Pinpoint the cell where the given text exists, returning its (x, y) midpoint coordinate. 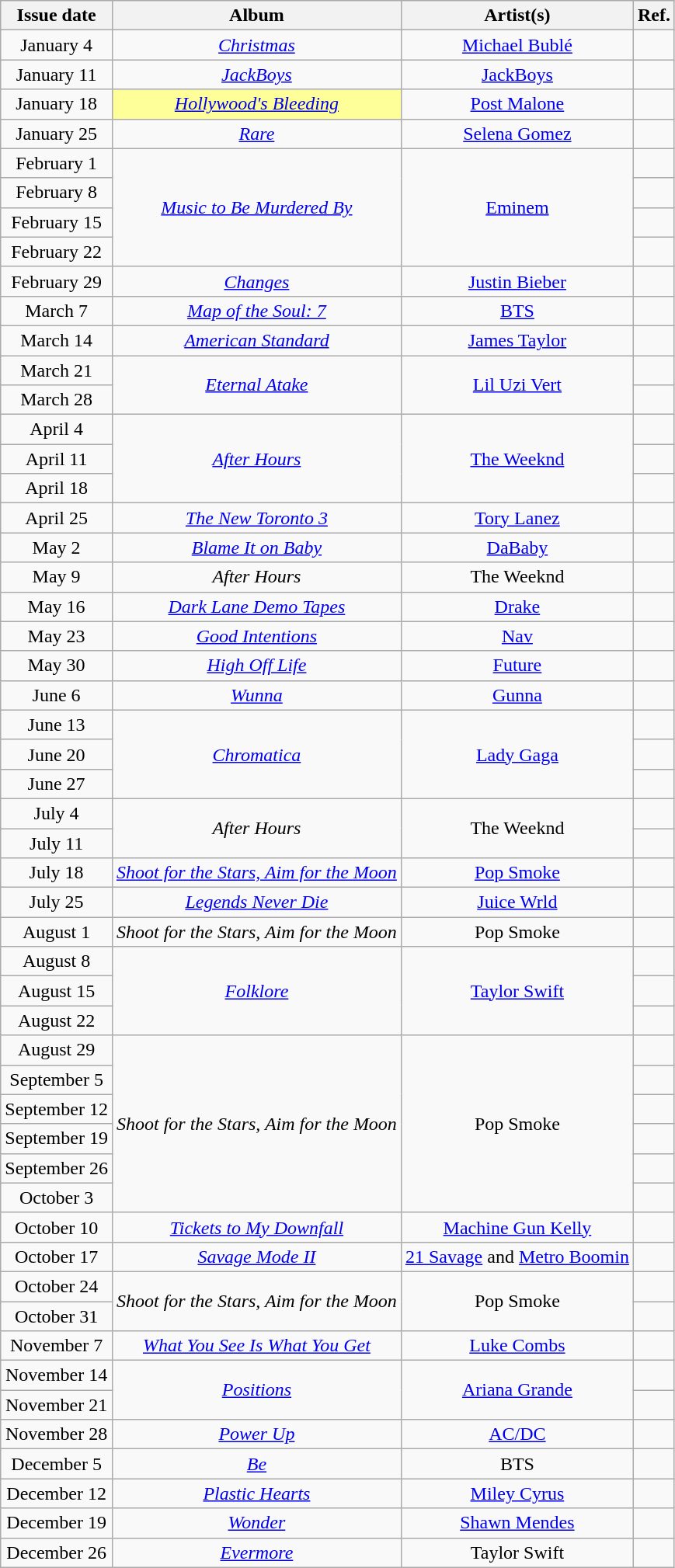
August 29 (57, 1050)
Wonder (256, 1523)
May 30 (57, 666)
March 21 (57, 370)
Good Intentions (256, 636)
Positions (256, 1390)
Post Malone (517, 104)
April 25 (57, 518)
AC/DC (517, 1434)
Folklore (256, 991)
May 23 (57, 636)
Dark Lane Demo Tapes (256, 607)
The New Toronto 3 (256, 518)
June 20 (57, 754)
James Taylor (517, 340)
Selena Gomez (517, 134)
Album (256, 16)
June 27 (57, 784)
Tory Lanez (517, 518)
Issue date (57, 16)
August 22 (57, 1020)
December 19 (57, 1523)
Ref. (654, 16)
Juice Wrld (517, 902)
February 15 (57, 222)
April 18 (57, 488)
Luke Combs (517, 1346)
Nav (517, 636)
Savage Mode II (256, 1257)
Future (517, 666)
June 6 (57, 695)
Rare (256, 134)
August 1 (57, 932)
January 11 (57, 75)
Artist(s) (517, 16)
Music to Be Murdered By (256, 207)
February 1 (57, 163)
Shawn Mendes (517, 1523)
Tickets to My Downfall (256, 1227)
July 4 (57, 813)
November 14 (57, 1375)
21 Savage and Metro Boomin (517, 1257)
Map of the Soul: 7 (256, 311)
Machine Gun Kelly (517, 1227)
Michael Bublé (517, 45)
December 26 (57, 1552)
Justin Bieber (517, 281)
October 24 (57, 1286)
Blame It on Baby (256, 548)
July 11 (57, 843)
Ariana Grande (517, 1390)
December 12 (57, 1493)
January 25 (57, 134)
Gunna (517, 695)
March 28 (57, 400)
American Standard (256, 340)
Plastic Hearts (256, 1493)
May 9 (57, 577)
May 2 (57, 548)
Lil Uzi Vert (517, 385)
Eminem (517, 207)
October 17 (57, 1257)
Be (256, 1464)
December 5 (57, 1464)
October 3 (57, 1198)
Miley Cyrus (517, 1493)
September 19 (57, 1139)
October 10 (57, 1227)
August 15 (57, 991)
Changes (256, 281)
DaBaby (517, 548)
Eternal Atake (256, 385)
November 7 (57, 1346)
Wunna (256, 695)
July 18 (57, 873)
February 8 (57, 193)
September 12 (57, 1109)
High Off Life (256, 666)
Lady Gaga (517, 754)
June 13 (57, 725)
September 26 (57, 1168)
November 21 (57, 1405)
September 5 (57, 1080)
October 31 (57, 1316)
Power Up (256, 1434)
Drake (517, 607)
August 8 (57, 961)
March 7 (57, 311)
January 4 (57, 45)
January 18 (57, 104)
November 28 (57, 1434)
What You See Is What You Get (256, 1346)
February 22 (57, 252)
Evermore (256, 1552)
July 25 (57, 902)
May 16 (57, 607)
Christmas (256, 45)
Legends Never Die (256, 902)
Chromatica (256, 754)
February 29 (57, 281)
Hollywood's Bleeding (256, 104)
March 14 (57, 340)
April 4 (57, 429)
April 11 (57, 459)
